Extract the (x, y) coordinate from the center of the cell holding the provided text.  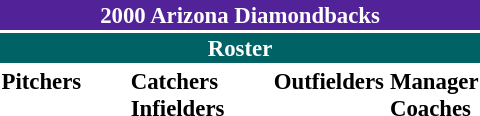
2000 Arizona Diamondbacks (240, 15)
Roster (240, 48)
